Search for the cell housing the specified text and yield its (X, Y) center coordinate. 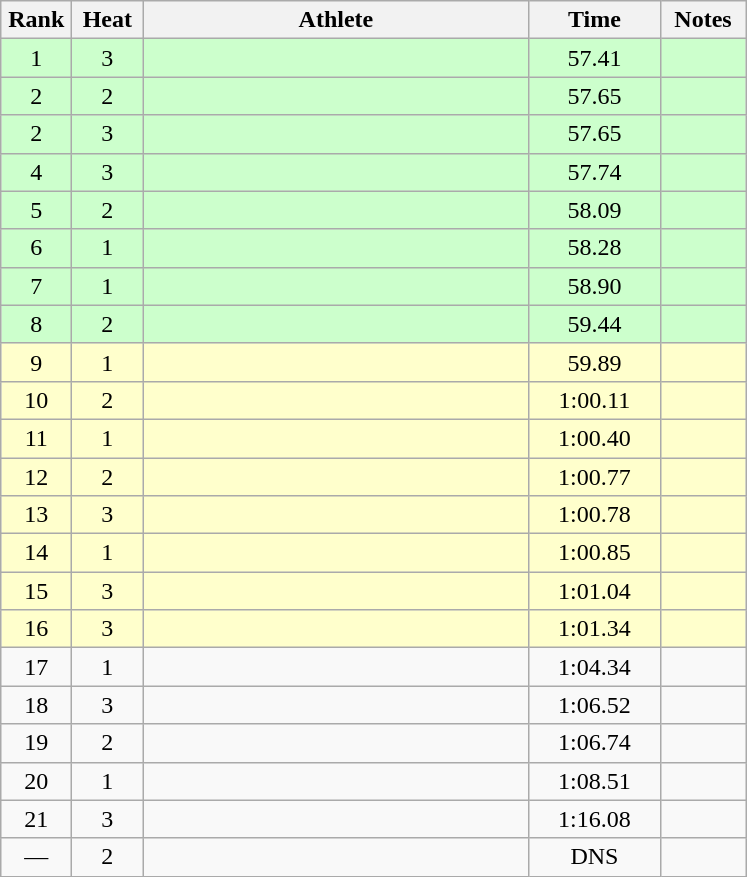
12 (36, 477)
13 (36, 515)
58.90 (594, 286)
17 (36, 667)
58.28 (594, 248)
— (36, 857)
DNS (594, 857)
21 (36, 819)
57.41 (594, 58)
1:00.11 (594, 400)
9 (36, 362)
14 (36, 553)
1:16.08 (594, 819)
1:00.85 (594, 553)
5 (36, 210)
1:04.34 (594, 667)
Athlete (336, 20)
57.74 (594, 172)
8 (36, 324)
1:01.34 (594, 629)
15 (36, 591)
1:08.51 (594, 781)
1:00.40 (594, 438)
4 (36, 172)
1:01.04 (594, 591)
Notes (703, 20)
Time (594, 20)
7 (36, 286)
1:00.77 (594, 477)
20 (36, 781)
1:06.74 (594, 743)
10 (36, 400)
6 (36, 248)
16 (36, 629)
Rank (36, 20)
11 (36, 438)
1:06.52 (594, 705)
1:00.78 (594, 515)
Heat (108, 20)
59.89 (594, 362)
18 (36, 705)
19 (36, 743)
58.09 (594, 210)
59.44 (594, 324)
